Extract the (X, Y) coordinate from the center of the cell holding the provided text.  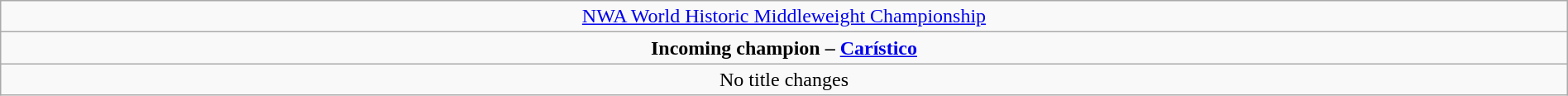
Incoming champion – Carístico (784, 48)
No title changes (784, 79)
NWA World Historic Middleweight Championship (784, 17)
